Identify which cell holds the provided text, then report its [X, Y] central coordinate. 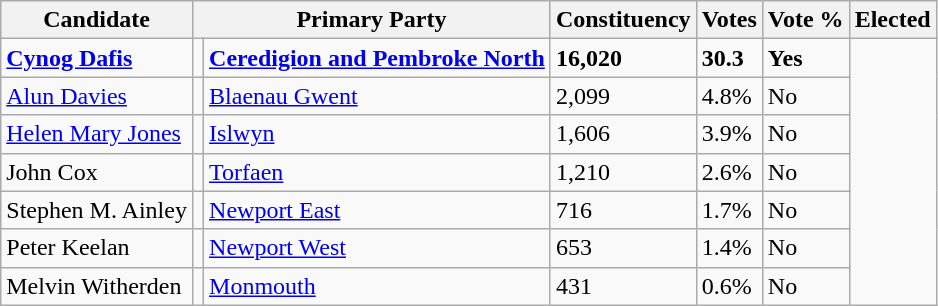
Islwyn [378, 134]
Torfaen [378, 172]
Peter Keelan [97, 248]
Melvin Witherden [97, 286]
1,606 [623, 134]
Constituency [623, 20]
Votes [729, 20]
2.6% [729, 172]
Alun Davies [97, 96]
John Cox [97, 172]
653 [623, 248]
2,099 [623, 96]
4.8% [729, 96]
3.9% [729, 134]
Vote % [806, 20]
716 [623, 210]
1.4% [729, 248]
16,020 [623, 58]
Monmouth [378, 286]
30.3 [729, 58]
Cynog Dafis [97, 58]
Yes [806, 58]
0.6% [729, 286]
Elected [892, 20]
Newport West [378, 248]
Newport East [378, 210]
Blaenau Gwent [378, 96]
1,210 [623, 172]
Helen Mary Jones [97, 134]
Stephen M. Ainley [97, 210]
431 [623, 286]
1.7% [729, 210]
Candidate [97, 20]
Ceredigion and Pembroke North [378, 58]
Primary Party [371, 20]
